Pinpoint the cell where the given text exists, returning its (x, y) midpoint coordinate. 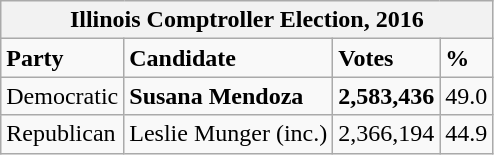
Candidate (228, 58)
Susana Mendoza (228, 96)
Party (62, 58)
Republican (62, 134)
49.0 (466, 96)
Democratic (62, 96)
2,366,194 (386, 134)
Leslie Munger (inc.) (228, 134)
2,583,436 (386, 96)
Illinois Comptroller Election, 2016 (247, 20)
% (466, 58)
Votes (386, 58)
44.9 (466, 134)
